Identify which cell holds the provided text, then report its [x, y] central coordinate. 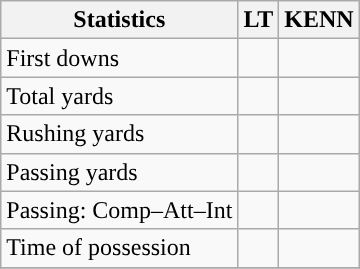
KENN [319, 20]
LT [258, 20]
Passing: Comp–Att–Int [120, 210]
Time of possession [120, 248]
First downs [120, 58]
Statistics [120, 20]
Total yards [120, 96]
Passing yards [120, 172]
Rushing yards [120, 134]
